Return [x, y] of the center of cell containing provided text 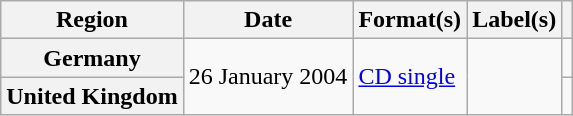
CD single [410, 77]
26 January 2004 [268, 77]
Date [268, 20]
Germany [92, 58]
Region [92, 20]
United Kingdom [92, 96]
Format(s) [410, 20]
Label(s) [514, 20]
